Capture the cell that displays the provided text and extract its (X, Y) central coordinate. 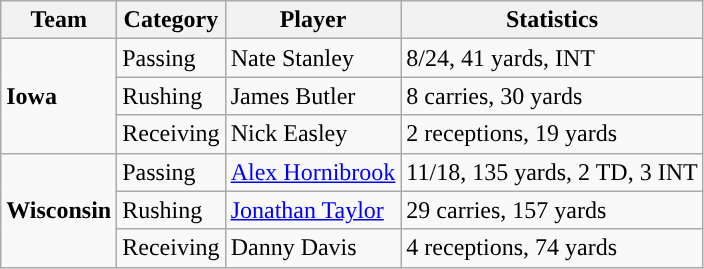
Danny Davis (313, 248)
Player (313, 20)
11/18, 135 yards, 2 TD, 3 INT (552, 172)
Nick Easley (313, 134)
Statistics (552, 20)
2 receptions, 19 yards (552, 134)
Jonathan Taylor (313, 210)
James Butler (313, 96)
8 carries, 30 yards (552, 96)
Category (171, 20)
Nate Stanley (313, 58)
Wisconsin (59, 210)
29 carries, 157 yards (552, 210)
8/24, 41 yards, INT (552, 58)
Alex Hornibrook (313, 172)
4 receptions, 74 yards (552, 248)
Team (59, 20)
Iowa (59, 96)
